From the cell containing the given text, extract its center point as (X, Y) coordinate. 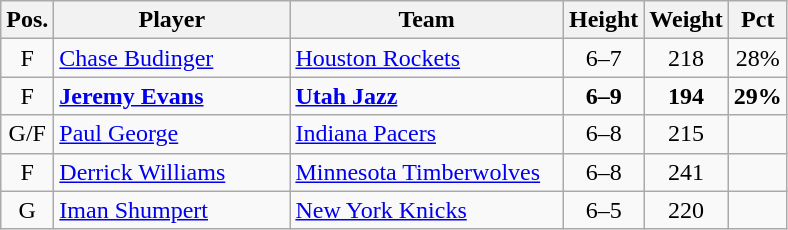
Utah Jazz (427, 96)
Paul George (172, 134)
Houston Rockets (427, 58)
6–9 (603, 96)
New York Knicks (427, 210)
Chase Budinger (172, 58)
6–5 (603, 210)
Team (427, 20)
Jeremy Evans (172, 96)
220 (686, 210)
28% (758, 58)
Pct (758, 20)
Weight (686, 20)
218 (686, 58)
Iman Shumpert (172, 210)
241 (686, 172)
Height (603, 20)
Derrick Williams (172, 172)
Minnesota Timberwolves (427, 172)
Pos. (28, 20)
G/F (28, 134)
6–7 (603, 58)
G (28, 210)
215 (686, 134)
Player (172, 20)
Indiana Pacers (427, 134)
29% (758, 96)
194 (686, 96)
